Determine the [X, Y] coordinate at the center of the cell enclosing the given text.  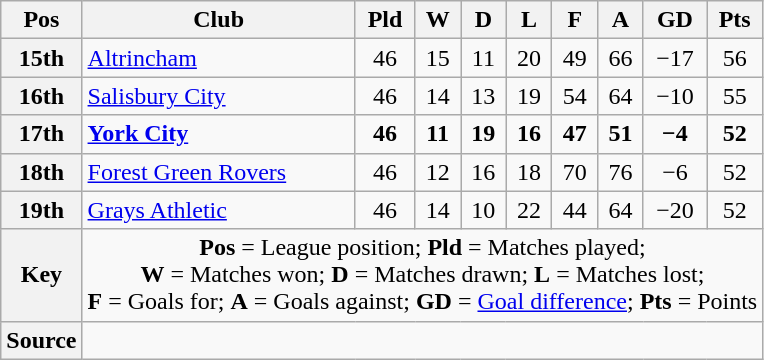
−4 [674, 134]
W [438, 20]
GD [674, 20]
Pts [735, 20]
22 [529, 210]
20 [529, 58]
56 [735, 58]
19th [42, 210]
10 [484, 210]
15th [42, 58]
49 [575, 58]
55 [735, 96]
−20 [674, 210]
Pld [385, 20]
D [484, 20]
L [529, 20]
70 [575, 172]
16th [42, 96]
13 [484, 96]
12 [438, 172]
−10 [674, 96]
F [575, 20]
44 [575, 210]
47 [575, 134]
Club [218, 20]
Key [42, 275]
54 [575, 96]
51 [621, 134]
York City [218, 134]
−6 [674, 172]
18th [42, 172]
Altrincham [218, 58]
Source [42, 340]
15 [438, 58]
Salisbury City [218, 96]
66 [621, 58]
Forest Green Rovers [218, 172]
17th [42, 134]
18 [529, 172]
76 [621, 172]
A [621, 20]
−17 [674, 58]
Grays Athletic [218, 210]
Pos [42, 20]
